For the text-containing cell, return its midpoint in [X, Y] coordinate format. 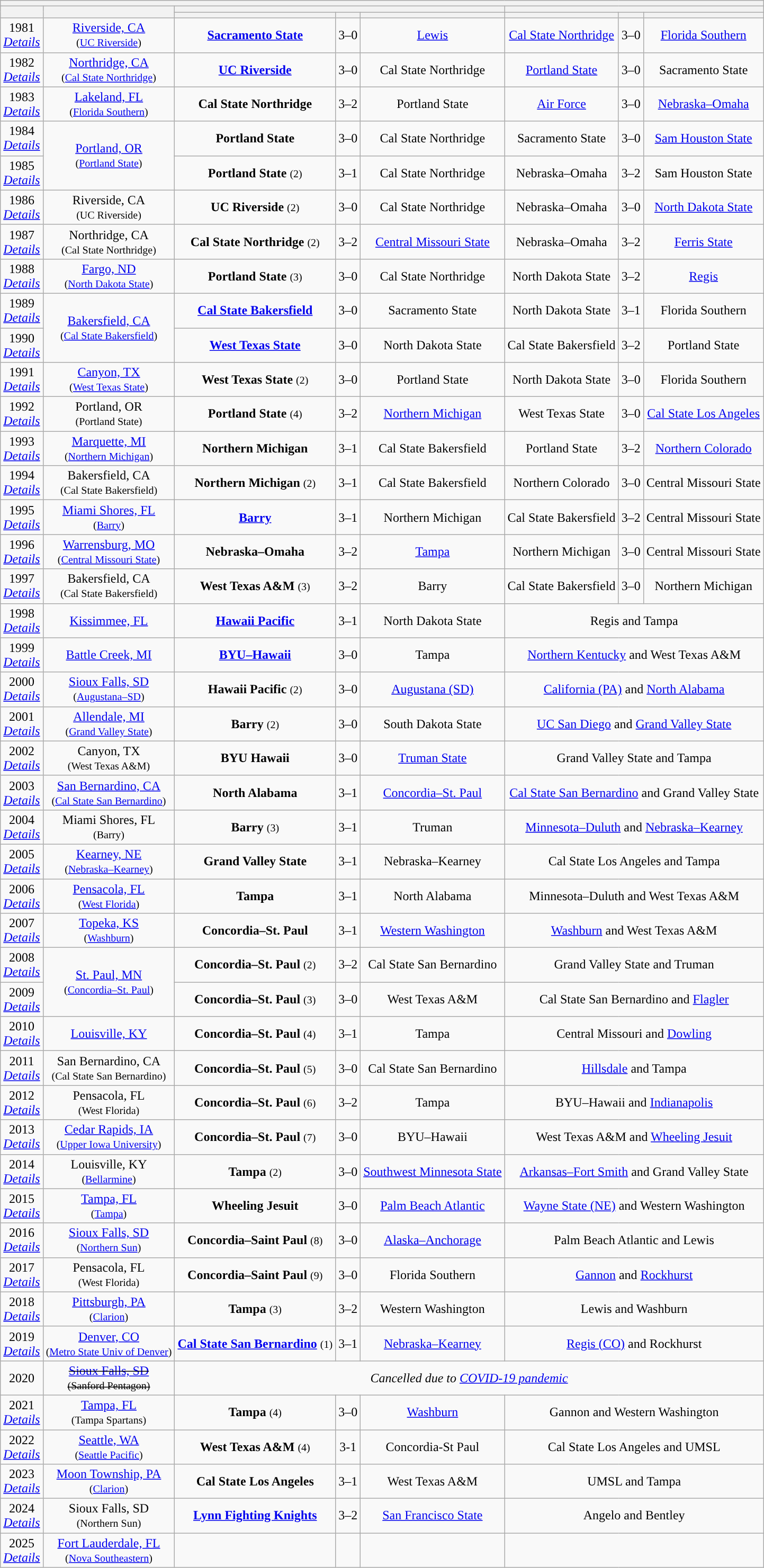
South Dakota State [433, 724]
West Texas A&M (4) [255, 1447]
Central Missouri and Dowling [634, 1034]
Palm Beach Atlantic [433, 1206]
Lynn Fighting Knights [255, 1516]
Wayne State (NE) and Western Washington [634, 1206]
Angelo and Bentley [634, 1516]
2021Details [22, 1412]
Gannon and Rockhurst [634, 1274]
Grand Valley State and Tampa [634, 758]
2016Details [22, 1240]
2018Details [22, 1309]
Warrensburg, MO(Central Missouri State) [109, 551]
Concordia–Saint Paul (8) [255, 1240]
2011Details [22, 1068]
Barry (3) [255, 827]
1987Details [22, 241]
Cal State San Bernardino and Grand Valley State [634, 793]
2024Details [22, 1516]
Portland State (4) [255, 414]
Hillsdale and Tampa [634, 1068]
1981Details [22, 35]
1998Details [22, 620]
Tampa (2) [255, 1172]
Cal State San Bernardino and Flagler [634, 999]
1982Details [22, 70]
2000Details [22, 689]
Gannon and Western Washington [634, 1412]
Lakeland, FL(Florida Southern) [109, 104]
2012Details [22, 1103]
2004Details [22, 827]
Truman State [433, 758]
Truman [433, 827]
Northern Kentucky and West Texas A&M [634, 655]
Augustana (SD) [433, 689]
Marquette, MI(Northern Michigan) [109, 449]
Cal State Northridge (2) [255, 241]
1991Details [22, 380]
Fort Lauderdale, FL(Nova Southeastern) [109, 1551]
Alaska–Anchorage [433, 1240]
BYU Hawaii [255, 758]
2001Details [22, 724]
Air Force [561, 104]
San Francisco State [433, 1516]
1985Details [22, 173]
Grand Valley State [255, 862]
Kearney, NE(Nebraska–Kearney) [109, 862]
Washburn and West Texas A&M [634, 930]
2013Details [22, 1137]
2006Details [22, 895]
Pittsburgh, PA(Clarion) [109, 1309]
Concordia–St. Paul (3) [255, 999]
Allendale, MI(Grand Valley State) [109, 724]
1986Details [22, 207]
2010Details [22, 1034]
2020 [22, 1378]
Concordia–St. Paul (5) [255, 1068]
Concordia–St. Paul (2) [255, 965]
St. Paul, MN(Concordia–St. Paul) [109, 982]
Portland State (3) [255, 276]
1995Details [22, 518]
Denver, CO(Metro State Univ of Denver) [109, 1343]
Southwest Minnesota State [433, 1172]
UC Riverside (2) [255, 207]
Cal State San Bernardino (1) [255, 1343]
Louisville, KY [109, 1034]
UC Riverside [255, 70]
2022Details [22, 1447]
Seattle, WA(Seattle Pacific) [109, 1447]
Northern Michigan (2) [255, 483]
Lewis and Washburn [634, 1309]
1983Details [22, 104]
West Texas A&M (3) [255, 586]
UMSL and Tampa [634, 1482]
2005Details [22, 862]
1993Details [22, 449]
Concordia–St. Paul (4) [255, 1034]
1999Details [22, 655]
West Texas A&M and Wheeling Jesuit [634, 1137]
Fargo, ND(North Dakota State) [109, 276]
Canyon, TX(West Texas A&M) [109, 758]
Concordia-St Paul [433, 1447]
2007Details [22, 930]
1994Details [22, 483]
2002Details [22, 758]
Minnesota–Duluth and Nebraska–Kearney [634, 827]
Regis [703, 276]
Sioux Falls, SD(Sanford Pentagon) [109, 1378]
BYU–Hawaii and Indianapolis [634, 1103]
2023Details [22, 1482]
2003Details [22, 793]
Cal State Los Angeles and Tampa [634, 862]
Kissimmee, FL [109, 620]
Arkansas–Fort Smith and Grand Valley State [634, 1172]
Portland State (2) [255, 173]
Concordia–St. Paul (6) [255, 1103]
Moon Township, PA(Clarion) [109, 1482]
West Texas State (2) [255, 380]
1996Details [22, 551]
Cedar Rapids, IA(Upper Iowa University) [109, 1137]
Grand Valley State and Truman [634, 965]
Regis and Tampa [634, 620]
2019Details [22, 1343]
3-1 [348, 1447]
1990Details [22, 345]
California (PA) and North Alabama [634, 689]
1989Details [22, 310]
UC San Diego and Grand Valley State [634, 724]
Sioux Falls, SD(Augustana–SD) [109, 689]
Tampa (3) [255, 1309]
Ferris State [703, 241]
Canyon, TX(West Texas State) [109, 380]
1992Details [22, 414]
Palm Beach Atlantic and Lewis [634, 1240]
Concordia–St. Paul (7) [255, 1137]
1997Details [22, 586]
Cal State Los Angeles and UMSL [634, 1447]
2017Details [22, 1274]
Tampa, FL(Tampa) [109, 1206]
Hawaii Pacific (2) [255, 689]
Cancelled due to COVID-19 pandemic [469, 1378]
2015Details [22, 1206]
2014Details [22, 1172]
1988Details [22, 276]
2009Details [22, 999]
2008Details [22, 965]
Louisville, KY(Bellarmine) [109, 1172]
Tampa (4) [255, 1412]
Battle Creek, MI [109, 655]
1984Details [22, 139]
Regis (CO) and Rockhurst [634, 1343]
Barry (2) [255, 724]
Lewis [433, 35]
Topeka, KS(Washburn) [109, 930]
Minnesota–Duluth and West Texas A&M [634, 895]
Wheeling Jesuit [255, 1206]
Tampa, FL(Tampa Spartans) [109, 1412]
2025Details [22, 1551]
Washburn [433, 1412]
Concordia–Saint Paul (9) [255, 1274]
Hawaii Pacific [255, 620]
